From the cell containing the given text, extract its center point as (x, y) coordinate. 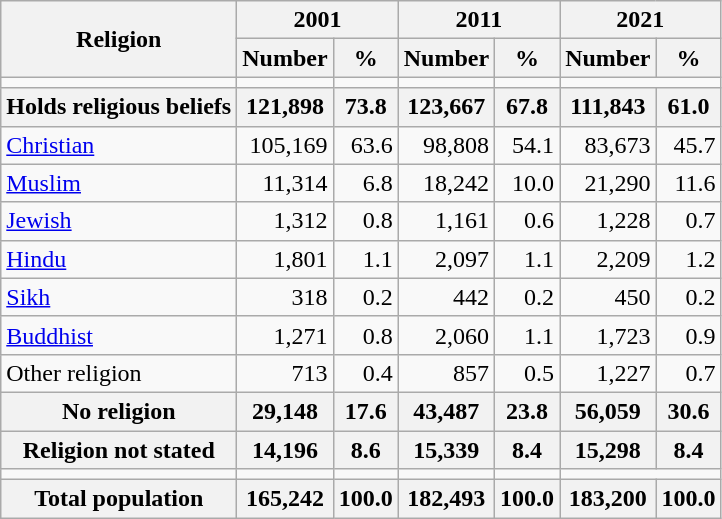
17.6 (366, 411)
1,228 (608, 221)
442 (446, 297)
1,801 (285, 259)
Other religion (119, 373)
857 (446, 373)
123,667 (446, 107)
56,059 (608, 411)
23.8 (528, 411)
54.1 (528, 145)
Religion not stated (119, 449)
Muslim (119, 183)
83,673 (608, 145)
Christian (119, 145)
61.0 (688, 107)
318 (285, 297)
182,493 (446, 499)
0.9 (688, 335)
2001 (318, 20)
Hindu (119, 259)
98,808 (446, 145)
0.5 (528, 373)
2021 (640, 20)
1,161 (446, 221)
0.6 (528, 221)
8.6 (366, 449)
No religion (119, 411)
450 (608, 297)
45.7 (688, 145)
1,723 (608, 335)
15,298 (608, 449)
713 (285, 373)
73.8 (366, 107)
105,169 (285, 145)
14,196 (285, 449)
121,898 (285, 107)
Holds religious beliefs (119, 107)
183,200 (608, 499)
43,487 (446, 411)
1,227 (608, 373)
15,339 (446, 449)
11,314 (285, 183)
10.0 (528, 183)
63.6 (366, 145)
Buddhist (119, 335)
2,097 (446, 259)
165,242 (285, 499)
1,271 (285, 335)
2,209 (608, 259)
2,060 (446, 335)
111,843 (608, 107)
11.6 (688, 183)
1,312 (285, 221)
Religion (119, 39)
2011 (478, 20)
30.6 (688, 411)
18,242 (446, 183)
Total population (119, 499)
0.4 (366, 373)
6.8 (366, 183)
29,148 (285, 411)
Jewish (119, 221)
21,290 (608, 183)
1.2 (688, 259)
67.8 (528, 107)
Sikh (119, 297)
